Determine the (x, y) coordinate at the center of the cell enclosing the given text.  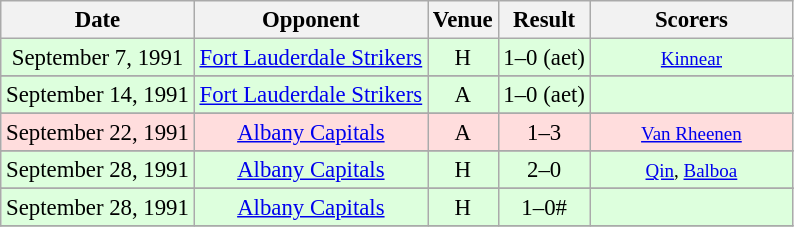
1–0# (544, 208)
September 7, 1991 (98, 58)
Result (544, 20)
Scorers (691, 20)
Opponent (310, 20)
Qin, Balboa (691, 170)
1–3 (544, 133)
Kinnear (691, 58)
September 22, 1991 (98, 133)
September 14, 1991 (98, 95)
Venue (464, 20)
2–0 (544, 170)
Date (98, 20)
Van Rheenen (691, 133)
